For the text-containing cell, return its midpoint in [X, Y] coordinate format. 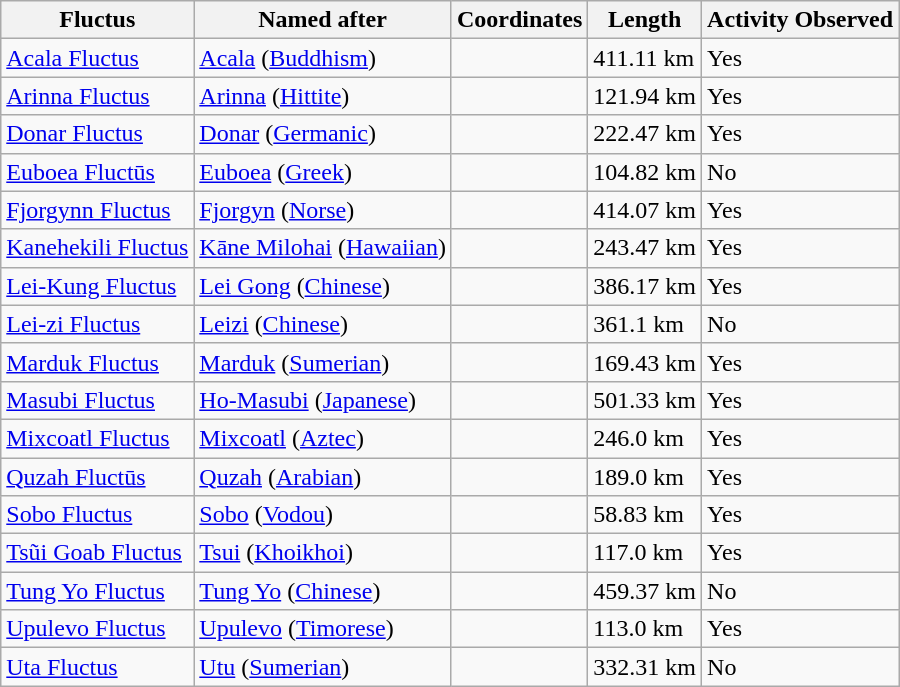
Leizi (Chinese) [323, 324]
113.0 km [645, 629]
Fluctus [98, 20]
386.17 km [645, 286]
Upulevo (Timorese) [323, 629]
Marduk Fluctus [98, 362]
Fjorgynn Fluctus [98, 210]
Euboea Fluctūs [98, 172]
222.47 km [645, 134]
Sobo Fluctus [98, 515]
Masubi Fluctus [98, 400]
501.33 km [645, 400]
459.37 km [645, 591]
246.0 km [645, 438]
Ho-Masubi (Japanese) [323, 400]
411.11 km [645, 58]
58.83 km [645, 515]
Kāne Milohai (Hawaiian) [323, 248]
Upulevo Fluctus [98, 629]
Acala (Buddhism) [323, 58]
121.94 km [645, 96]
Lei-Kung Fluctus [98, 286]
Euboea (Greek) [323, 172]
Quzah Fluctūs [98, 477]
Arinna Fluctus [98, 96]
Acala Fluctus [98, 58]
Arinna (Hittite) [323, 96]
Named after [323, 20]
Fjorgyn (Norse) [323, 210]
169.43 km [645, 362]
Sobo (Vodou) [323, 515]
Tsui (Khoikhoi) [323, 553]
Mixcoatl (Aztec) [323, 438]
Lei-zi Fluctus [98, 324]
Tung Yo (Chinese) [323, 591]
Coordinates [519, 20]
414.07 km [645, 210]
Mixcoatl Fluctus [98, 438]
117.0 km [645, 553]
104.82 km [645, 172]
243.47 km [645, 248]
361.1 km [645, 324]
Quzah (Arabian) [323, 477]
189.0 km [645, 477]
Uta Fluctus [98, 667]
Tung Yo Fluctus [98, 591]
Kanehekili Fluctus [98, 248]
Marduk (Sumerian) [323, 362]
Length [645, 20]
Lei Gong (Chinese) [323, 286]
332.31 km [645, 667]
Tsũi Goab Fluctus [98, 553]
Donar (Germanic) [323, 134]
Activity Observed [800, 20]
Utu (Sumerian) [323, 667]
Donar Fluctus [98, 134]
